Extract the [X, Y] coordinate from the center of the cell holding the provided text.  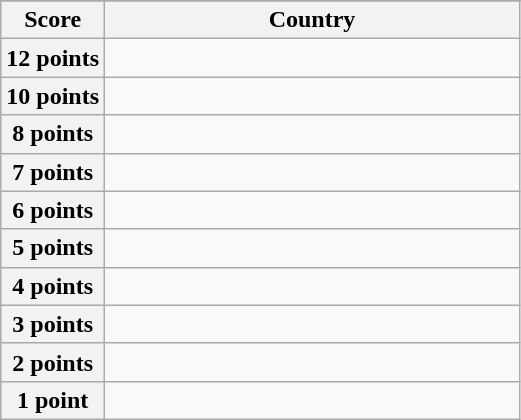
2 points [53, 362]
Score [53, 20]
5 points [53, 248]
10 points [53, 96]
4 points [53, 286]
7 points [53, 172]
1 point [53, 400]
3 points [53, 324]
8 points [53, 134]
Country [312, 20]
12 points [53, 58]
6 points [53, 210]
